Locate the cell with the specified text and output its [x, y] center coordinate. 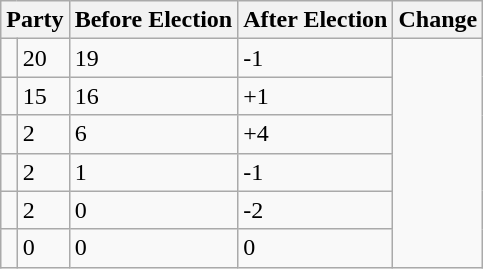
19 [154, 58]
Before Election [154, 20]
Change [438, 20]
Party [35, 20]
16 [154, 96]
20 [43, 58]
+1 [316, 96]
1 [154, 172]
After Election [316, 20]
6 [154, 134]
+4 [316, 134]
-2 [316, 210]
15 [43, 96]
